Return [x, y] of the center of cell containing provided text 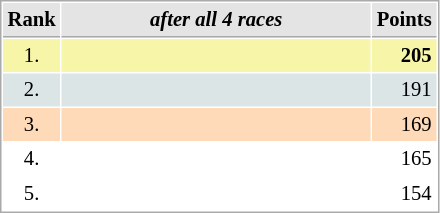
154 [404, 194]
191 [404, 90]
165 [404, 158]
after all 4 races [216, 20]
205 [404, 56]
169 [404, 124]
Rank [32, 20]
4. [32, 158]
3. [32, 124]
1. [32, 56]
2. [32, 90]
5. [32, 194]
Points [404, 20]
